Identify which cell holds the provided text, then report its [x, y] central coordinate. 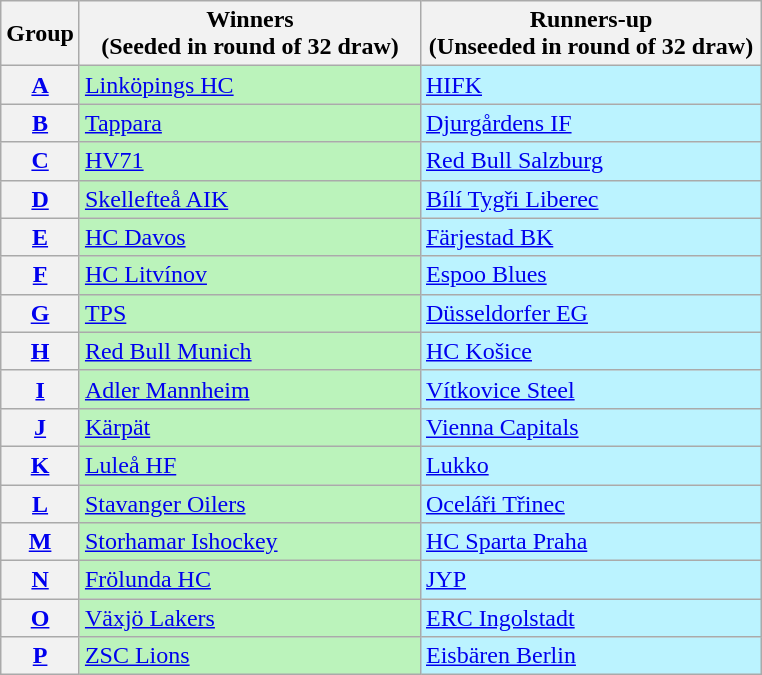
Kärpät [250, 427]
Red Bull Salzburg [590, 161]
HC Sparta Praha [590, 542]
Skellefteå AIK [250, 199]
Group [40, 34]
C [40, 161]
I [40, 389]
Espoo Blues [590, 275]
B [40, 123]
G [40, 313]
Red Bull Munich [250, 351]
N [40, 580]
K [40, 465]
E [40, 237]
HC Davos [250, 237]
D [40, 199]
Luleå HF [250, 465]
A [40, 85]
F [40, 275]
Vienna Capitals [590, 427]
Lukko [590, 465]
Winners(Seeded in round of 32 draw) [250, 34]
Växjö Lakers [250, 618]
HC Košice [590, 351]
Eisbären Berlin [590, 656]
TPS [250, 313]
Linköpings HC [250, 85]
L [40, 503]
Runners-up(Unseeded in round of 32 draw) [590, 34]
Bílí Tygři Liberec [590, 199]
Oceláři Třinec [590, 503]
HC Litvínov [250, 275]
Vítkovice Steel [590, 389]
Djurgårdens IF [590, 123]
ZSC Lions [250, 656]
M [40, 542]
Adler Mannheim [250, 389]
J [40, 427]
Stavanger Oilers [250, 503]
H [40, 351]
JYP [590, 580]
ERC Ingolstadt [590, 618]
Tappara [250, 123]
HIFK [590, 85]
P [40, 656]
HV71 [250, 161]
Storhamar Ishockey [250, 542]
Frölunda HC [250, 580]
Düsseldorfer EG [590, 313]
O [40, 618]
Färjestad BK [590, 237]
